Determine the (x, y) coordinate at the center of the cell enclosing the given text.  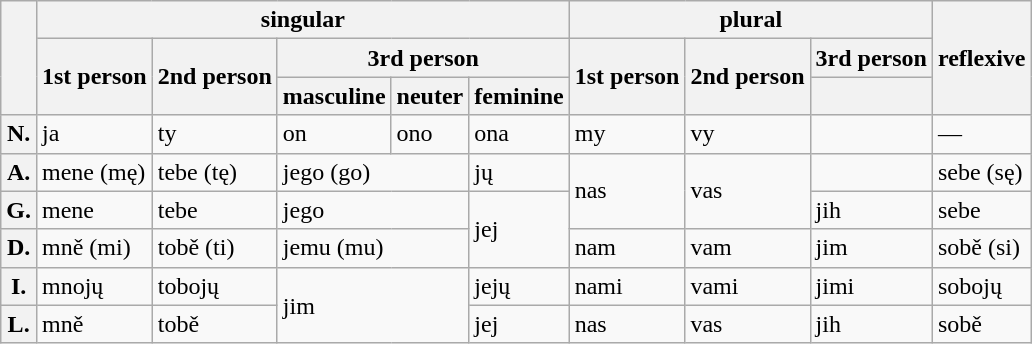
plural (750, 20)
tobě (ti) (214, 248)
mene (94, 210)
vy (748, 134)
jimi (871, 286)
vam (748, 248)
sobě (si) (982, 248)
nami (627, 286)
reflexive (982, 58)
on (334, 134)
jego (372, 210)
N. (19, 134)
— (982, 134)
ono (430, 134)
jego (go) (372, 172)
vami (748, 286)
I. (19, 286)
G. (19, 210)
tebe (tę) (214, 172)
neuter (430, 96)
L. (19, 324)
ja (94, 134)
mene (mę) (94, 172)
jemu (mu) (372, 248)
sobojų (982, 286)
feminine (519, 96)
jų (519, 172)
tebe (214, 210)
sebe (sę) (982, 172)
mně (mi) (94, 248)
nam (627, 248)
mně (94, 324)
ona (519, 134)
tobě (214, 324)
A. (19, 172)
tobojų (214, 286)
ty (214, 134)
sobě (982, 324)
masculine (334, 96)
my (627, 134)
D. (19, 248)
jejų (519, 286)
sebe (982, 210)
singular (302, 20)
mnojų (94, 286)
